Return the [x, y] coordinate for the center point of the cell that contains the specified text.  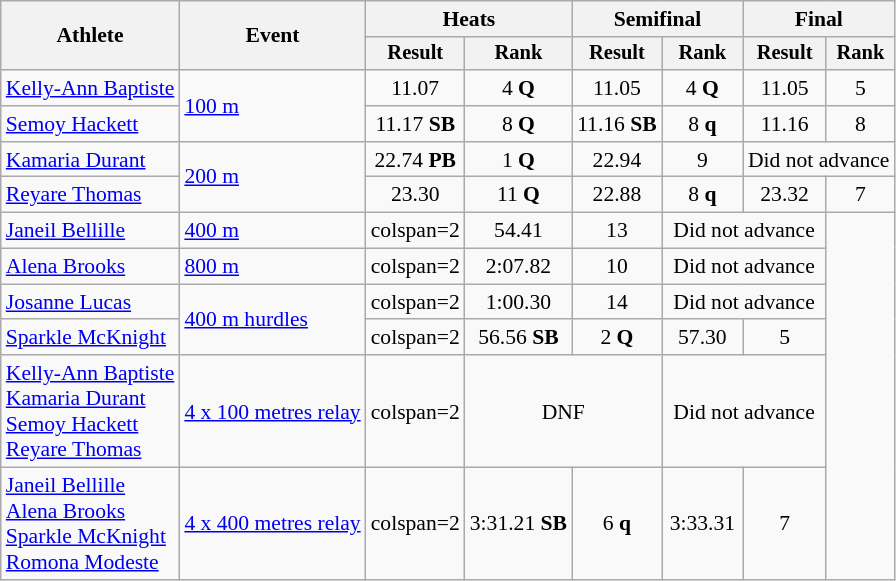
Kelly-Ann Baptiste [90, 88]
2 Q [617, 338]
13 [617, 231]
200 m [272, 178]
4 x 100 metres relay [272, 411]
Final [819, 19]
23.32 [784, 195]
4 x 400 metres relay [272, 524]
Reyare Thomas [90, 195]
Event [272, 36]
Josanne Lucas [90, 302]
9 [702, 160]
3:31.21 SB [518, 524]
23.30 [416, 195]
Kamaria Durant [90, 160]
22.74 PB [416, 160]
22.88 [617, 195]
Alena Brooks [90, 267]
10 [617, 267]
Janeil Bellille [90, 231]
1:00.30 [518, 302]
14 [617, 302]
1 Q [518, 160]
3:33.31 [702, 524]
Janeil BellilleAlena BrooksSparkle McKnightRomona Modeste [90, 524]
8 Q [518, 124]
11.16 SB [617, 124]
Semoy Hackett [90, 124]
Athlete [90, 36]
400 m hurdles [272, 320]
Semifinal [658, 19]
800 m [272, 267]
11 Q [518, 195]
56.56 SB [518, 338]
11.16 [784, 124]
6 q [617, 524]
Sparkle McKnight [90, 338]
54.41 [518, 231]
11.07 [416, 88]
DNF [564, 411]
Heats [469, 19]
11.17 SB [416, 124]
22.94 [617, 160]
400 m [272, 231]
2:07.82 [518, 267]
100 m [272, 106]
Kelly-Ann BaptisteKamaria DurantSemoy HackettReyare Thomas [90, 411]
57.30 [702, 338]
8 [860, 124]
